Output the [X, Y] coordinate of the center of the cell containing the given text.  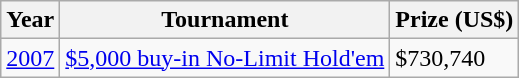
2007 [30, 58]
$5,000 buy-in No-Limit Hold'em [225, 58]
Prize (US$) [454, 20]
$730,740 [454, 58]
Tournament [225, 20]
Year [30, 20]
